For the text-containing cell, return its midpoint in (X, Y) coordinate format. 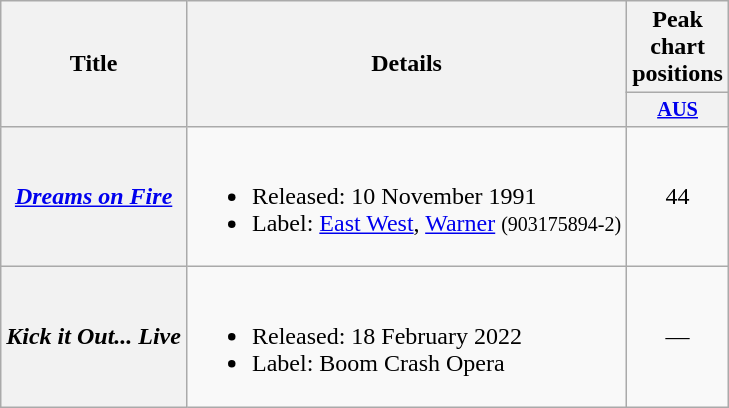
— (678, 337)
Peak chart positions (678, 47)
Kick it Out... Live (94, 337)
Dreams on Fire (94, 196)
Released: 10 November 1991Label: East West, Warner (903175894-2) (406, 196)
AUS (678, 110)
Details (406, 64)
44 (678, 196)
Released: 18 February 2022Label: Boom Crash Opera (406, 337)
Title (94, 64)
